Return the [X, Y] coordinate for the center point of the cell that contains the specified text.  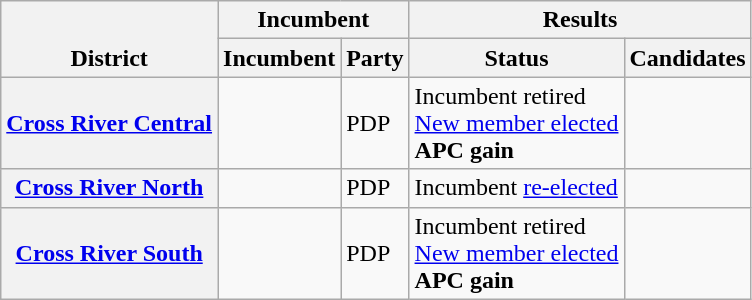
Cross River Central [110, 123]
Results [580, 20]
Incumbent re-elected [516, 188]
District [110, 39]
Status [516, 58]
Party [375, 58]
Cross River North [110, 188]
Candidates [688, 58]
Cross River South [110, 253]
